Find where the given text appears and provide that cell's center as [x, y] coordinate. 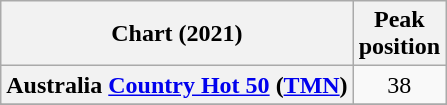
Peakposition [399, 34]
Australia Country Hot 50 (TMN) [177, 85]
Chart (2021) [177, 34]
38 [399, 85]
